Identify which cell holds the provided text, then report its (X, Y) central coordinate. 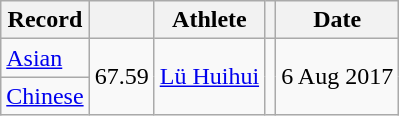
Athlete (209, 20)
Asian (45, 58)
67.59 (122, 77)
Date (338, 20)
6 Aug 2017 (338, 77)
Chinese (45, 96)
Lü Huihui (209, 77)
Record (45, 20)
